For the text-containing cell, return its midpoint in (x, y) coordinate format. 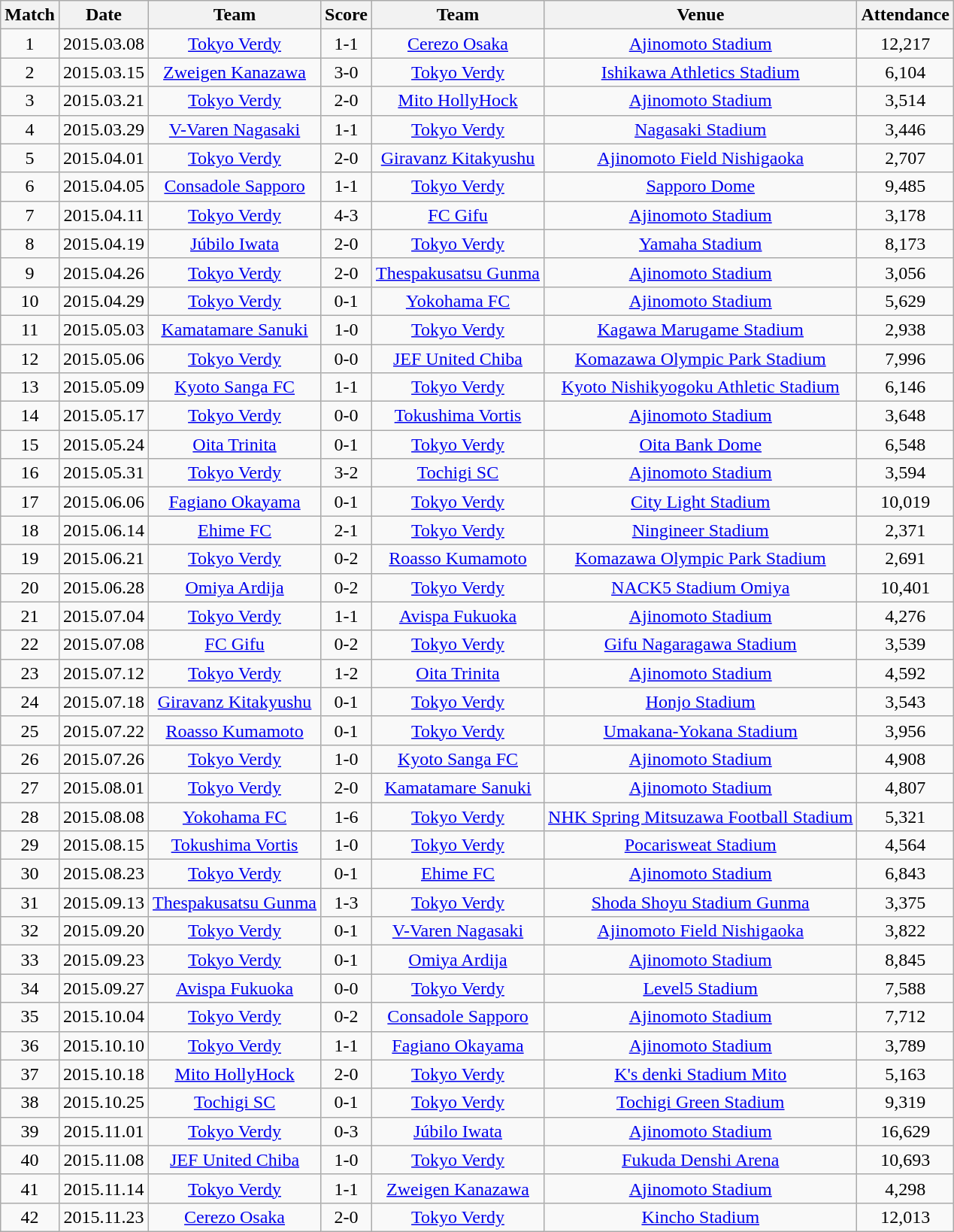
12,013 (905, 1217)
2015.03.15 (104, 72)
20 (30, 587)
3,514 (905, 101)
13 (30, 387)
4,298 (905, 1188)
Umakana-Yokana Stadium (701, 730)
10,693 (905, 1160)
2015.08.15 (104, 845)
Date (104, 15)
2,938 (905, 329)
Sapporo Dome (701, 187)
26 (30, 759)
Ishikawa Athletics Stadium (701, 72)
4-3 (347, 215)
6,146 (905, 387)
4,592 (905, 673)
4 (30, 129)
Tochigi Green Stadium (701, 1103)
2015.05.31 (104, 473)
2015.08.23 (104, 874)
2015.07.08 (104, 645)
Kyoto Nishikyogoku Athletic Stadium (701, 387)
2015.06.21 (104, 559)
3,543 (905, 702)
Score (347, 15)
3,956 (905, 730)
Ningineer Stadium (701, 530)
2015.07.18 (104, 702)
6,843 (905, 874)
Kincho Stadium (701, 1217)
2015.07.22 (104, 730)
2015.03.29 (104, 129)
2015.11.08 (104, 1160)
10,019 (905, 502)
1 (30, 44)
2015.08.08 (104, 816)
3,375 (905, 903)
2015.09.23 (104, 960)
6,104 (905, 72)
9,319 (905, 1103)
3,446 (905, 129)
Venue (701, 15)
37 (30, 1074)
15 (30, 445)
3,056 (905, 272)
35 (30, 1017)
4,276 (905, 616)
3,178 (905, 215)
2015.09.20 (104, 931)
2015.10.18 (104, 1074)
1-6 (347, 816)
28 (30, 816)
Honjo Stadium (701, 702)
2015.07.04 (104, 616)
Gifu Nagaragawa Stadium (701, 645)
1-3 (347, 903)
36 (30, 1045)
38 (30, 1103)
32 (30, 931)
34 (30, 988)
7,712 (905, 1017)
Pocarisweat Stadium (701, 845)
2015.10.25 (104, 1103)
30 (30, 874)
16,629 (905, 1131)
41 (30, 1188)
14 (30, 416)
8,173 (905, 244)
2015.09.13 (104, 903)
NHK Spring Mitsuzawa Football Stadium (701, 816)
2015.03.08 (104, 44)
2015.04.05 (104, 187)
4,564 (905, 845)
3-0 (347, 72)
Level5 Stadium (701, 988)
16 (30, 473)
2015.11.01 (104, 1131)
3,648 (905, 416)
2015.04.29 (104, 301)
3-2 (347, 473)
39 (30, 1131)
Shoda Shoyu Stadium Gunma (701, 903)
2015.11.14 (104, 1188)
NACK5 Stadium Omiya (701, 587)
City Light Stadium (701, 502)
19 (30, 559)
6 (30, 187)
2015.05.17 (104, 416)
7,588 (905, 988)
2015.05.03 (104, 329)
2015.05.24 (104, 445)
2015.03.21 (104, 101)
22 (30, 645)
2015.04.19 (104, 244)
4,908 (905, 759)
2015.09.27 (104, 988)
10,401 (905, 587)
5,163 (905, 1074)
Attendance (905, 15)
8 (30, 244)
K's denki Stadium Mito (701, 1074)
Fukuda Denshi Arena (701, 1160)
12,217 (905, 44)
2015.04.11 (104, 215)
2015.04.01 (104, 158)
2015.06.14 (104, 530)
2015.08.01 (104, 787)
3,789 (905, 1045)
2015.10.04 (104, 1017)
27 (30, 787)
Kagawa Marugame Stadium (701, 329)
3,594 (905, 473)
6,548 (905, 445)
10 (30, 301)
2015.05.06 (104, 359)
Nagasaki Stadium (701, 129)
33 (30, 960)
2015.05.09 (104, 387)
7,996 (905, 359)
42 (30, 1217)
3,539 (905, 645)
17 (30, 502)
12 (30, 359)
2015.10.10 (104, 1045)
2,691 (905, 559)
2,707 (905, 158)
29 (30, 845)
1-2 (347, 673)
18 (30, 530)
5,321 (905, 816)
4,807 (905, 787)
2 (30, 72)
2015.04.26 (104, 272)
2-1 (347, 530)
11 (30, 329)
23 (30, 673)
9 (30, 272)
21 (30, 616)
2015.11.23 (104, 1217)
5,629 (905, 301)
0-3 (347, 1131)
31 (30, 903)
3,822 (905, 931)
Yamaha Stadium (701, 244)
7 (30, 215)
25 (30, 730)
5 (30, 158)
Match (30, 15)
3 (30, 101)
8,845 (905, 960)
2,371 (905, 530)
2015.07.26 (104, 759)
2015.06.06 (104, 502)
24 (30, 702)
40 (30, 1160)
2015.06.28 (104, 587)
9,485 (905, 187)
Oita Bank Dome (701, 445)
2015.07.12 (104, 673)
